Pinpoint the cell where the given text exists, returning its [X, Y] midpoint coordinate. 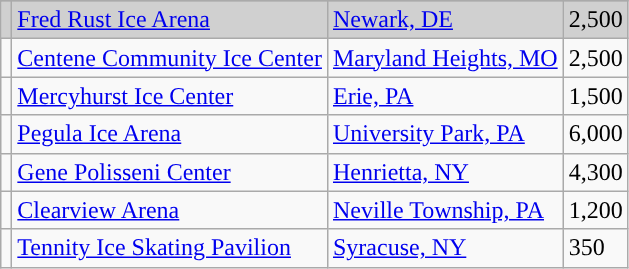
350 [596, 248]
Pegula Ice Arena [170, 134]
University Park, PA [445, 134]
Gene Polisseni Center [170, 172]
Newark, DE [445, 20]
Maryland Heights, MO [445, 58]
Centene Community Ice Center [170, 58]
4,300 [596, 172]
Neville Township, PA [445, 210]
Fred Rust Ice Arena [170, 20]
6,000 [596, 134]
Erie, PA [445, 96]
1,500 [596, 96]
Mercyhurst Ice Center [170, 96]
Syracuse, NY [445, 248]
1,200 [596, 210]
Henrietta, NY [445, 172]
Clearview Arena [170, 210]
Tennity Ice Skating Pavilion [170, 248]
